Return the [X, Y] coordinate for the center point of the cell that contains the specified text.  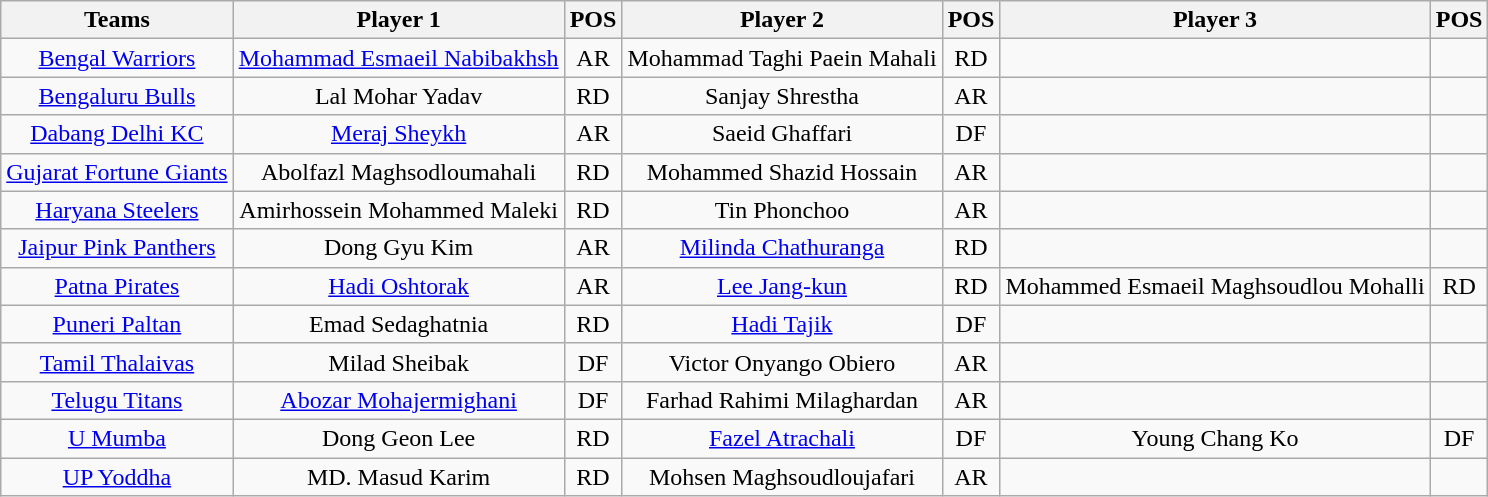
Fazel Atrachali [782, 438]
Dong Geon Lee [398, 438]
Farhad Rahimi Milaghardan [782, 400]
Mohammad Taghi Paein Mahali [782, 58]
Meraj Sheykh [398, 134]
Mohammed Shazid Hossain [782, 172]
U Mumba [117, 438]
Bengal Warriors [117, 58]
Abolfazl Maghsodloumahali [398, 172]
Puneri Paltan [117, 324]
Lee Jang-kun [782, 286]
Teams [117, 20]
Patna Pirates [117, 286]
Amirhossein Mohammed Maleki [398, 210]
Dong Gyu Kim [398, 248]
Mohsen Maghsoudloujafari [782, 477]
MD. Masud Karim [398, 477]
UP Yoddha [117, 477]
Abozar Mohajermighani [398, 400]
Player 2 [782, 20]
Victor Onyango Obiero [782, 362]
Mohammad Esmaeil Nabibakhsh [398, 58]
Gujarat Fortune Giants [117, 172]
Young Chang Ko [1215, 438]
Hadi Tajik [782, 324]
Mohammed Esmaeil Maghsoudlou Mohalli [1215, 286]
Saeid Ghaffari [782, 134]
Telugu Titans [117, 400]
Emad Sedaghatnia [398, 324]
Milad Sheibak [398, 362]
Bengaluru Bulls [117, 96]
Hadi Oshtorak [398, 286]
Milinda Chathuranga [782, 248]
Lal Mohar Yadav [398, 96]
Jaipur Pink Panthers [117, 248]
Player 3 [1215, 20]
Tin Phonchoo [782, 210]
Sanjay Shrestha [782, 96]
Haryana Steelers [117, 210]
Player 1 [398, 20]
Tamil Thalaivas [117, 362]
Dabang Delhi KC [117, 134]
